Pinpoint the cell where the given text exists, returning its [X, Y] midpoint coordinate. 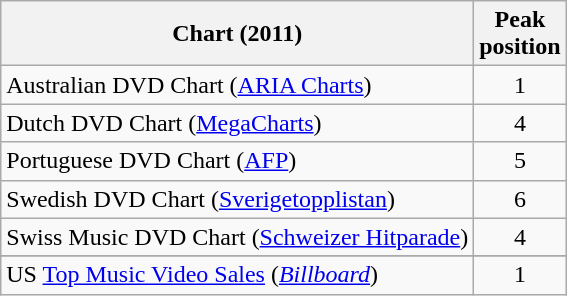
Portuguese DVD Chart (AFP) [238, 161]
Peakposition [520, 34]
Australian DVD Chart (ARIA Charts) [238, 85]
Dutch DVD Chart (MegaCharts) [238, 123]
Swiss Music DVD Chart (Schweizer Hitparade) [238, 237]
Swedish DVD Chart (Sverigetopplistan) [238, 199]
Chart (2011) [238, 34]
US Top Music Video Sales (Billboard) [238, 275]
6 [520, 199]
5 [520, 161]
